For the text-containing cell, return its midpoint in (x, y) coordinate format. 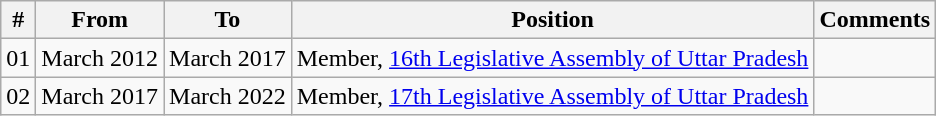
Comments (875, 20)
01 (18, 58)
March 2012 (100, 58)
March 2022 (228, 96)
02 (18, 96)
Member, 17th Legislative Assembly of Uttar Pradesh (552, 96)
Position (552, 20)
From (100, 20)
To (228, 20)
# (18, 20)
Member, 16th Legislative Assembly of Uttar Pradesh (552, 58)
